Scan for the cell matching the given text and deliver its [X, Y] coordinate at center. 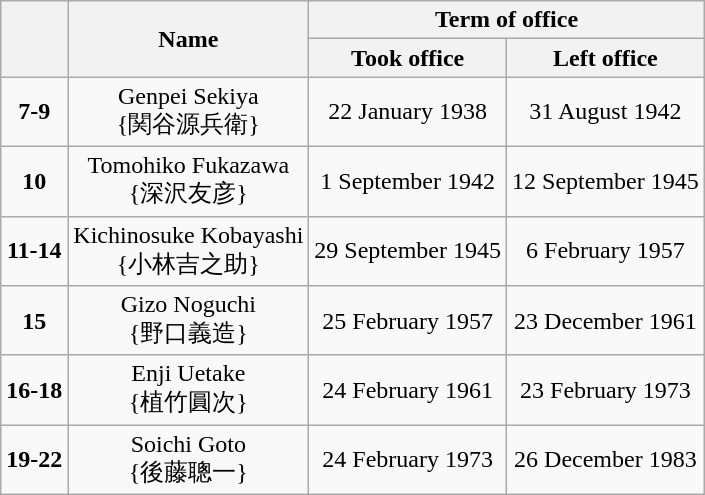
19-22 [34, 460]
Left office [606, 58]
26 December 1983 [606, 460]
Kichinosuke Kobayashi{小林吉之助} [188, 251]
16-18 [34, 390]
23 February 1973 [606, 390]
11-14 [34, 251]
Genpei Sekiya{関谷源兵衛} [188, 112]
Soichi Goto{後藤聰一} [188, 460]
10 [34, 181]
22 January 1938 [408, 112]
Name [188, 39]
23 December 1961 [606, 321]
Enji Uetake{植竹圓次} [188, 390]
29 September 1945 [408, 251]
Gizo Noguchi{野口義造} [188, 321]
Tomohiko Fukazawa{深沢友彦} [188, 181]
24 February 1973 [408, 460]
Term of office [506, 20]
Took office [408, 58]
25 February 1957 [408, 321]
12 September 1945 [606, 181]
7-9 [34, 112]
6 February 1957 [606, 251]
24 February 1961 [408, 390]
15 [34, 321]
31 August 1942 [606, 112]
1 September 1942 [408, 181]
